Locate the cell with the specified text and output its (x, y) center coordinate. 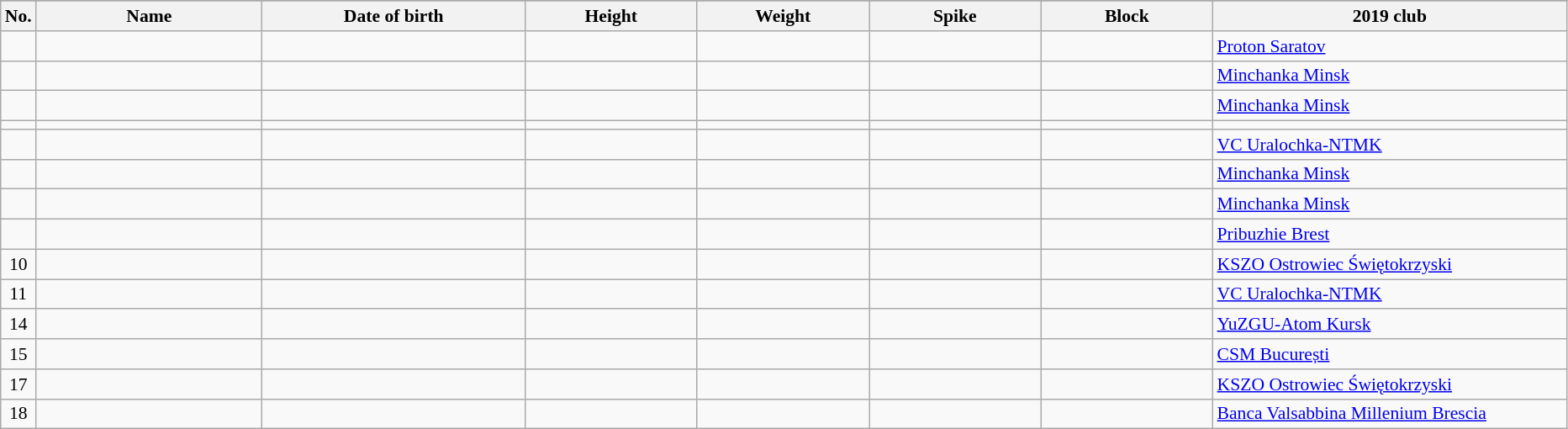
CSM București (1391, 354)
17 (18, 384)
No. (18, 16)
11 (18, 294)
YuZGU-Atom Kursk (1391, 325)
Block (1127, 16)
15 (18, 354)
Spike (955, 16)
10 (18, 264)
Proton Saratov (1391, 46)
Pribuzhie Brest (1391, 235)
14 (18, 325)
18 (18, 414)
Date of birth (393, 16)
Weight (784, 16)
2019 club (1391, 16)
Name (150, 16)
Height (610, 16)
Banca Valsabbina Millenium Brescia (1391, 414)
